Extract the [x, y] coordinate from the center of the cell holding the provided text.  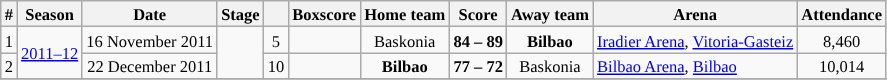
8,460 [842, 40]
Score [478, 14]
Home team [404, 14]
Boxscore [324, 14]
Stage [240, 14]
Iradier Arena, Vitoria-Gasteiz [695, 40]
84 – 89 [478, 40]
Away team [550, 14]
10,014 [842, 66]
2011–12 [50, 53]
Season [50, 14]
Date [150, 14]
16 November 2011 [150, 40]
# [9, 14]
10 [276, 66]
5 [276, 40]
22 December 2011 [150, 66]
77 – 72 [478, 66]
2 [9, 66]
Arena [695, 14]
1 [9, 40]
Attendance [842, 14]
Bilbao Arena, Bilbao [695, 66]
